Extract the (x, y) coordinate from the center of the cell holding the provided text.  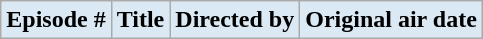
Episode # (56, 20)
Directed by (235, 20)
Original air date (392, 20)
Title (140, 20)
